Provide the [X, Y] coordinate of the cell's center where the given text is located.  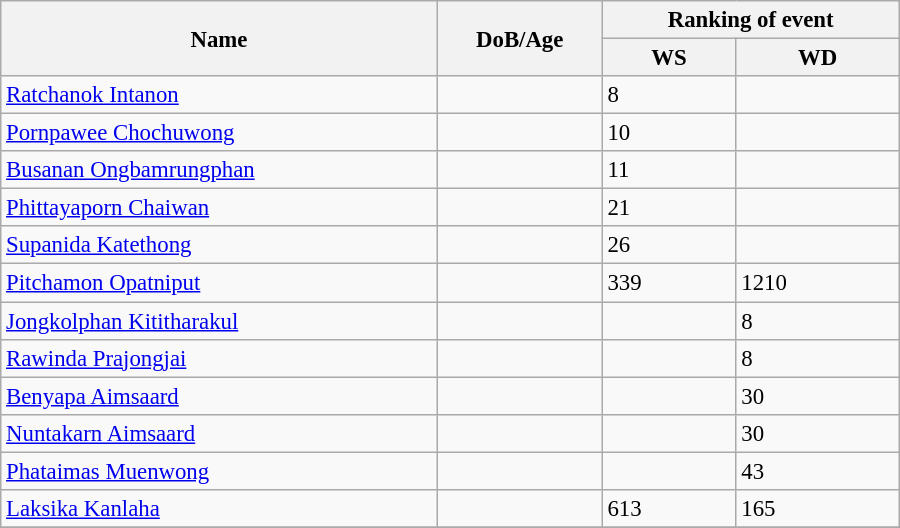
Pornpawee Chochuwong [220, 133]
Supanida Katethong [220, 245]
WS [669, 58]
Ratchanok Intanon [220, 95]
339 [669, 283]
Pitchamon Opatniput [220, 283]
Jongkolphan Kititharakul [220, 321]
Ranking of event [750, 20]
11 [669, 170]
Rawinda Prajongjai [220, 358]
Name [220, 38]
1210 [818, 283]
WD [818, 58]
DoB/Age [520, 38]
21 [669, 208]
Benyapa Aimsaard [220, 396]
Phittayaporn Chaiwan [220, 208]
613 [669, 509]
43 [818, 471]
10 [669, 133]
26 [669, 245]
Laksika Kanlaha [220, 509]
Nuntakarn Aimsaard [220, 433]
165 [818, 509]
Phataimas Muenwong [220, 471]
Busanan Ongbamrungphan [220, 170]
